Detect which cell encompasses the target text, then output its [X, Y] center coordinate. 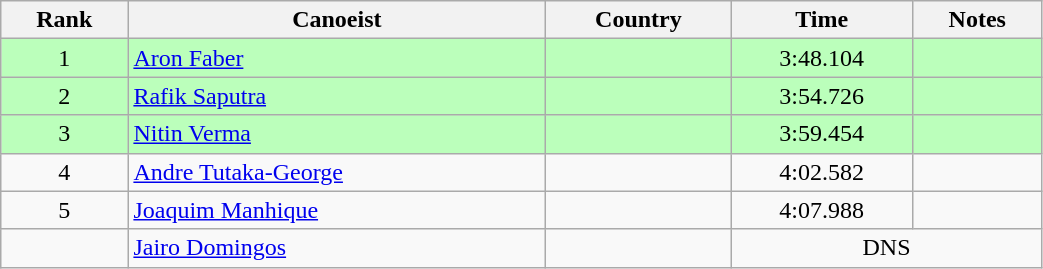
Nitin Verma [337, 134]
Time [822, 20]
4:07.988 [822, 210]
Jairo Domingos [337, 248]
Joaquim Manhique [337, 210]
3:48.104 [822, 58]
Notes [977, 20]
Andre Tutaka-George [337, 172]
3:59.454 [822, 134]
4:02.582 [822, 172]
3:54.726 [822, 96]
2 [64, 96]
Country [638, 20]
1 [64, 58]
Aron Faber [337, 58]
3 [64, 134]
Rafik Saputra [337, 96]
5 [64, 210]
Canoeist [337, 20]
Rank [64, 20]
DNS [886, 248]
4 [64, 172]
